Provide the [X, Y] coordinate of the cell's center where the given text is located.  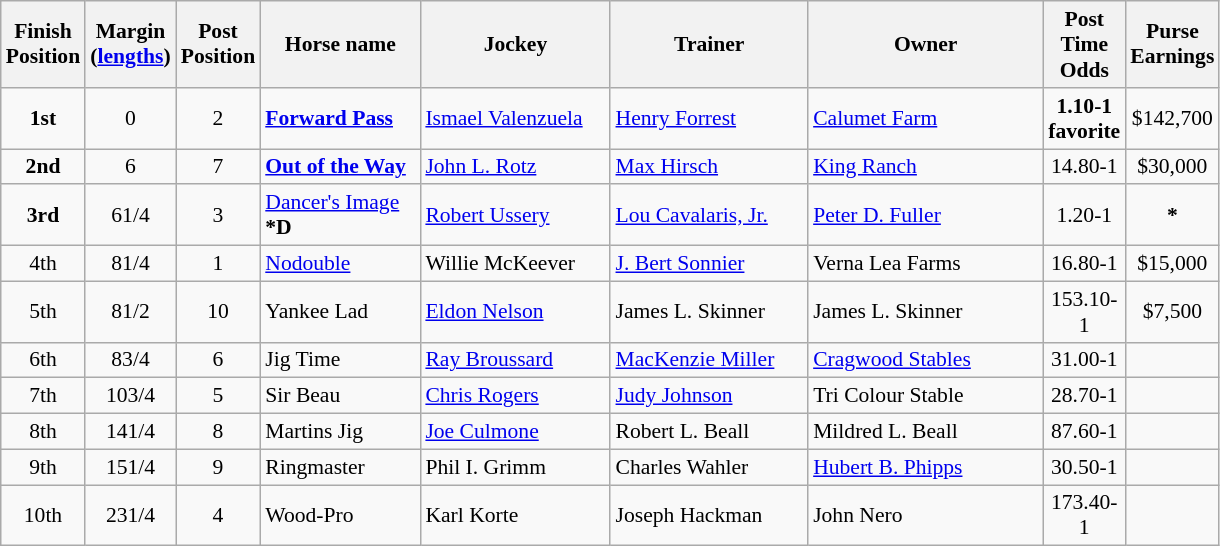
Owner [926, 44]
Robert L. Beall [709, 432]
153.10-1 [1084, 312]
28.70-1 [1084, 396]
9 [218, 467]
Yankee Lad [340, 312]
14.80-1 [1084, 167]
7th [43, 396]
Calumet Farm [926, 118]
Joe Culmone [515, 432]
9th [43, 467]
87.60-1 [1084, 432]
103/4 [130, 396]
John L. Rotz [515, 167]
Henry Forrest [709, 118]
7 [218, 167]
0 [130, 118]
10 [218, 312]
Max Hirsch [709, 167]
Chris Rogers [515, 396]
Jig Time [340, 360]
173.40-1 [1084, 516]
Martins Jig [340, 432]
Margin (lengths) [130, 44]
Dancer's Image *D [340, 216]
Lou Cavalaris, Jr. [709, 216]
$142,700 [1172, 118]
Charles Wahler [709, 467]
Phil I. Grimm [515, 467]
Horse name [340, 44]
Trainer [709, 44]
3 [218, 216]
2 [218, 118]
Nodouble [340, 264]
83/4 [130, 360]
81/2 [130, 312]
Judy Johnson [709, 396]
231/4 [130, 516]
151/4 [130, 467]
King Ranch [926, 167]
4 [218, 516]
Out of the Way [340, 167]
6th [43, 360]
1.20-1 [1084, 216]
61/4 [130, 216]
Joseph Hackman [709, 516]
30.50-1 [1084, 467]
Finish Position [43, 44]
10th [43, 516]
$7,500 [1172, 312]
1.10-1 favorite [1084, 118]
Sir Beau [340, 396]
$15,000 [1172, 264]
Verna Lea Farms [926, 264]
Wood-Pro [340, 516]
8th [43, 432]
PurseEarnings [1172, 44]
141/4 [130, 432]
Ray Broussard [515, 360]
Ringmaster [340, 467]
Eldon Nelson [515, 312]
5th [43, 312]
PostTime Odds [1084, 44]
3rd [43, 216]
* [1172, 216]
PostPosition [218, 44]
4th [43, 264]
Karl Korte [515, 516]
Cragwood Stables [926, 360]
Mildred L. Beall [926, 432]
Willie McKeever [515, 264]
Tri Colour Stable [926, 396]
Forward Pass [340, 118]
MacKenzie Miller [709, 360]
81/4 [130, 264]
Hubert B. Phipps [926, 467]
2nd [43, 167]
5 [218, 396]
Jockey [515, 44]
John Nero [926, 516]
8 [218, 432]
Robert Ussery [515, 216]
Peter D. Fuller [926, 216]
J. Bert Sonnier [709, 264]
1 [218, 264]
16.80-1 [1084, 264]
Ismael Valenzuela [515, 118]
31.00-1 [1084, 360]
$30,000 [1172, 167]
1st [43, 118]
